Return (X, Y) of the center of cell containing provided text 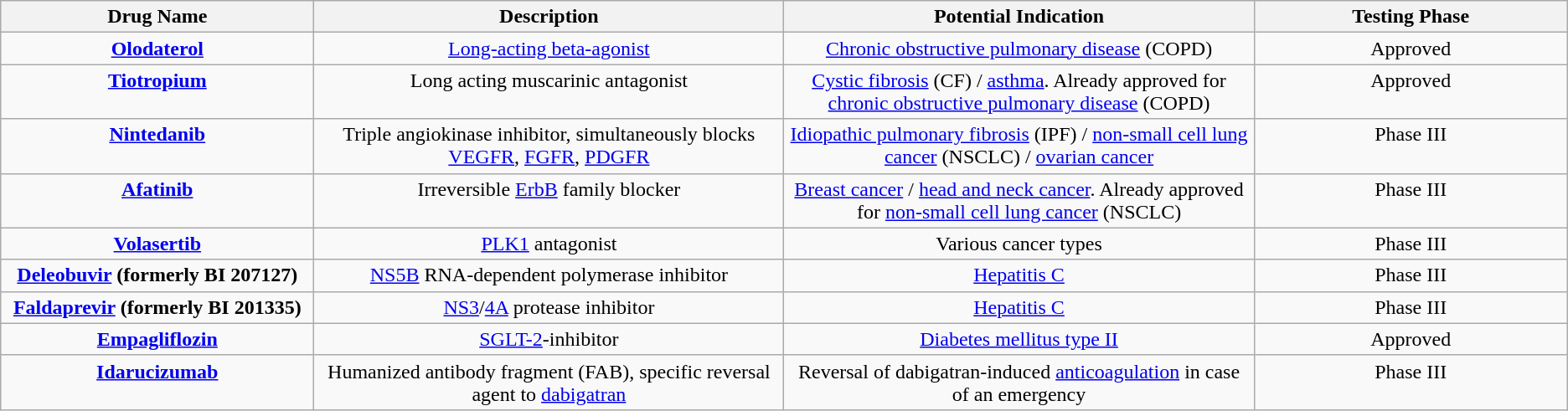
PLK1 antagonist (549, 244)
Various cancer types (1019, 244)
NS3/4A protease inhibitor (549, 307)
Triple angiokinase inhibitor, simultaneously blocks VEGFR, FGFR, PDGFR (549, 146)
Breast cancer / head and neck cancer. Already approved for non-small cell lung cancer (NSCLC) (1019, 201)
Empagliflozin (157, 339)
Potential Indication (1019, 17)
Afatinib (157, 201)
Nintedanib (157, 146)
Tiotropium (157, 92)
Drug Name (157, 17)
Idarucizumab (157, 382)
Description (549, 17)
Long-acting beta-agonist (549, 49)
Olodaterol (157, 49)
SGLT-2-inhibitor (549, 339)
Diabetes mellitus type II (1019, 339)
Cystic fibrosis (CF) / asthma. Already approved for chronic obstructive pulmonary disease (COPD) (1019, 92)
Irreversible ErbB family blocker (549, 201)
Faldaprevir (formerly BI 201335) (157, 307)
Long acting muscarinic antagonist (549, 92)
Deleobuvir (formerly BI 207127) (157, 275)
Idiopathic pulmonary fibrosis (IPF) / non-small cell lung cancer (NSCLC) / ovarian cancer (1019, 146)
NS5B RNA-dependent polymerase inhibitor (549, 275)
Chronic obstructive pulmonary disease (COPD) (1019, 49)
Humanized antibody fragment (FAB), specific reversal agent to dabigatran (549, 382)
Volasertib (157, 244)
Reversal of dabigatran-induced anticoagulation in case of an emergency (1019, 382)
Testing Phase (1411, 17)
